Identify which cell holds the provided text, then report its [X, Y] central coordinate. 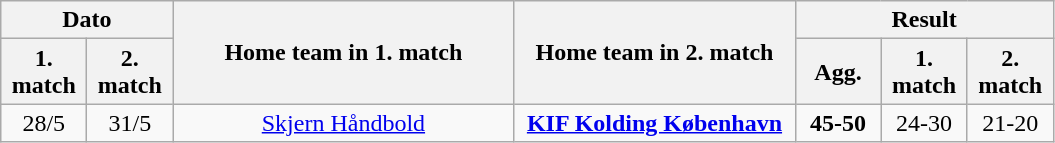
KIF Kolding København [654, 123]
Result [924, 20]
31/5 [130, 123]
Dato [87, 20]
24-30 [924, 123]
21-20 [1010, 123]
Agg. [838, 72]
28/5 [44, 123]
Skjern Håndbold [344, 123]
45-50 [838, 123]
Home team in 2. match [654, 52]
Home team in 1. match [344, 52]
